From the cell containing the given text, extract its center point as (x, y) coordinate. 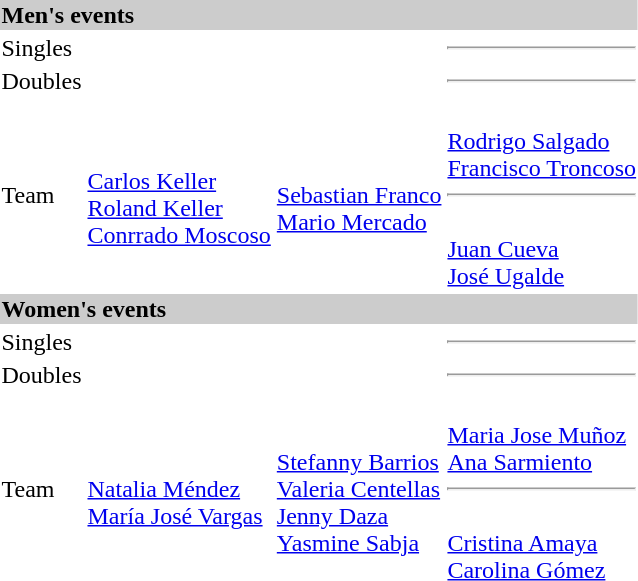
Women's events (319, 309)
Rodrigo SalgadoFrancisco TroncosoJuan CuevaJosé Ugalde (542, 195)
Carlos KellerRoland KellerConrrado Moscoso (179, 195)
Team (42, 195)
Sebastian FrancoMario Mercado (359, 195)
Men's events (319, 15)
